Output the (X, Y) coordinate of the center of the cell containing the given text.  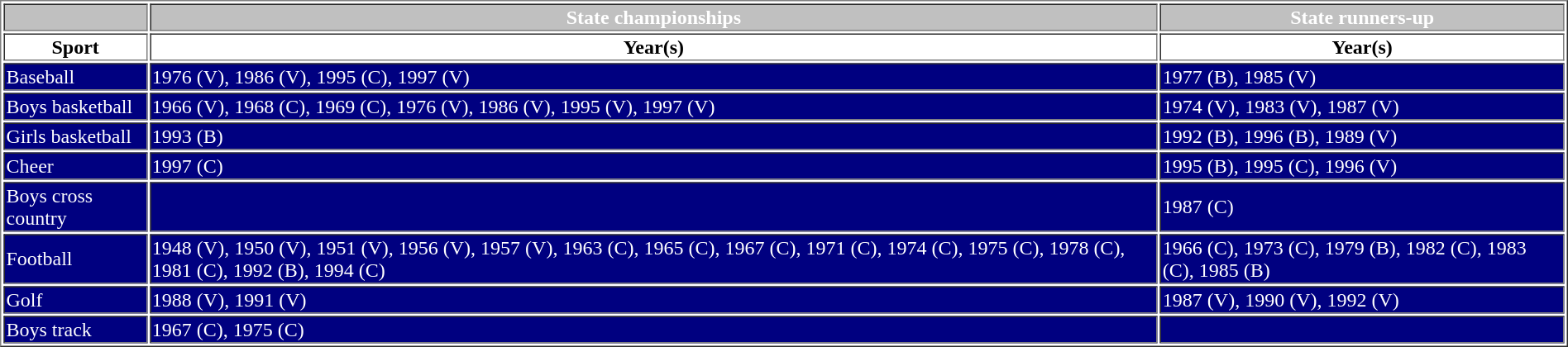
Football (74, 259)
Baseball (74, 76)
1988 (V), 1991 (V) (653, 299)
Cheer (74, 165)
1977 (B), 1985 (V) (1363, 76)
Boys track (74, 329)
1966 (V), 1968 (C), 1969 (C), 1976 (V), 1986 (V), 1995 (V), 1997 (V) (653, 106)
Golf (74, 299)
1993 (B) (653, 135)
1992 (B), 1996 (B), 1989 (V) (1363, 135)
1967 (C), 1975 (C) (653, 329)
1948 (V), 1950 (V), 1951 (V), 1956 (V), 1957 (V), 1963 (C), 1965 (C), 1967 (C), 1971 (C), 1974 (C), 1975 (C), 1978 (C), 1981 (C), 1992 (B), 1994 (C) (653, 259)
Boys basketball (74, 106)
1976 (V), 1986 (V), 1995 (C), 1997 (V) (653, 76)
1997 (C) (653, 165)
State championships (653, 17)
State runners-up (1363, 17)
1974 (V), 1983 (V), 1987 (V) (1363, 106)
1995 (B), 1995 (C), 1996 (V) (1363, 165)
Sport (74, 46)
Boys cross country (74, 207)
1966 (C), 1973 (C), 1979 (B), 1982 (C), 1983 (C), 1985 (B) (1363, 259)
1987 (V), 1990 (V), 1992 (V) (1363, 299)
Girls basketball (74, 135)
1987 (C) (1363, 207)
